From the cell containing the given text, extract its center point as [X, Y] coordinate. 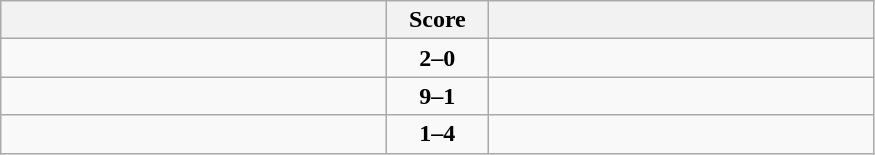
2–0 [438, 58]
Score [438, 20]
1–4 [438, 134]
9–1 [438, 96]
